Return the [X, Y] coordinate for the center point of the cell that contains the specified text.  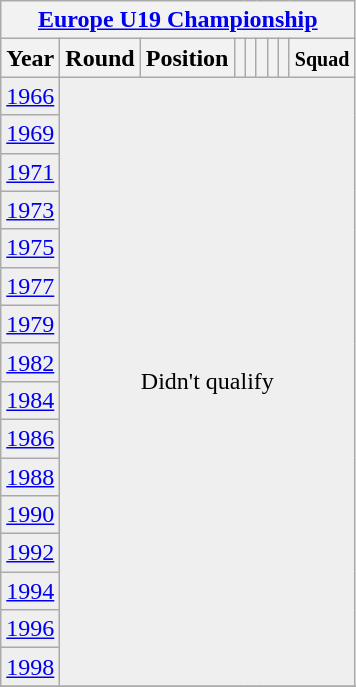
1996 [30, 629]
Squad [322, 58]
Round [100, 58]
Year [30, 58]
1971 [30, 172]
1982 [30, 362]
Didn't qualify [208, 382]
1990 [30, 515]
1975 [30, 248]
1979 [30, 324]
1986 [30, 438]
Position [187, 58]
1988 [30, 477]
1998 [30, 667]
1992 [30, 553]
1966 [30, 96]
1984 [30, 400]
1969 [30, 134]
Europe U19 Championship [178, 20]
1994 [30, 591]
1977 [30, 286]
1973 [30, 210]
